From the cell containing the given text, extract its center point as [x, y] coordinate. 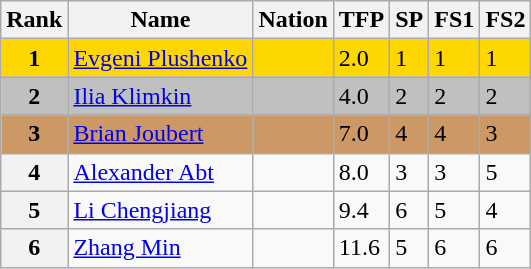
4.0 [361, 96]
Alexander Abt [160, 172]
Evgeni Plushenko [160, 58]
Nation [293, 20]
Li Chengjiang [160, 210]
Zhang Min [160, 248]
2.0 [361, 58]
8.0 [361, 172]
11.6 [361, 248]
FS2 [506, 20]
Name [160, 20]
Rank [34, 20]
7.0 [361, 134]
SP [410, 20]
FS1 [454, 20]
Brian Joubert [160, 134]
Ilia Klimkin [160, 96]
9.4 [361, 210]
TFP [361, 20]
